Search for the cell housing the specified text and yield its (X, Y) center coordinate. 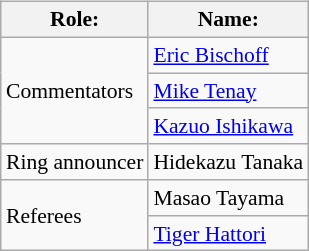
Masao Tayama (228, 198)
Role: (74, 20)
Ring announcer (74, 162)
Eric Bischoff (228, 55)
Referees (74, 216)
Name: (228, 20)
Mike Tenay (228, 91)
Commentators (74, 90)
Kazuo Ishikawa (228, 126)
Tiger Hattori (228, 233)
Hidekazu Tanaka (228, 162)
